Return the (x, y) coordinate for the center point of the cell that contains the specified text.  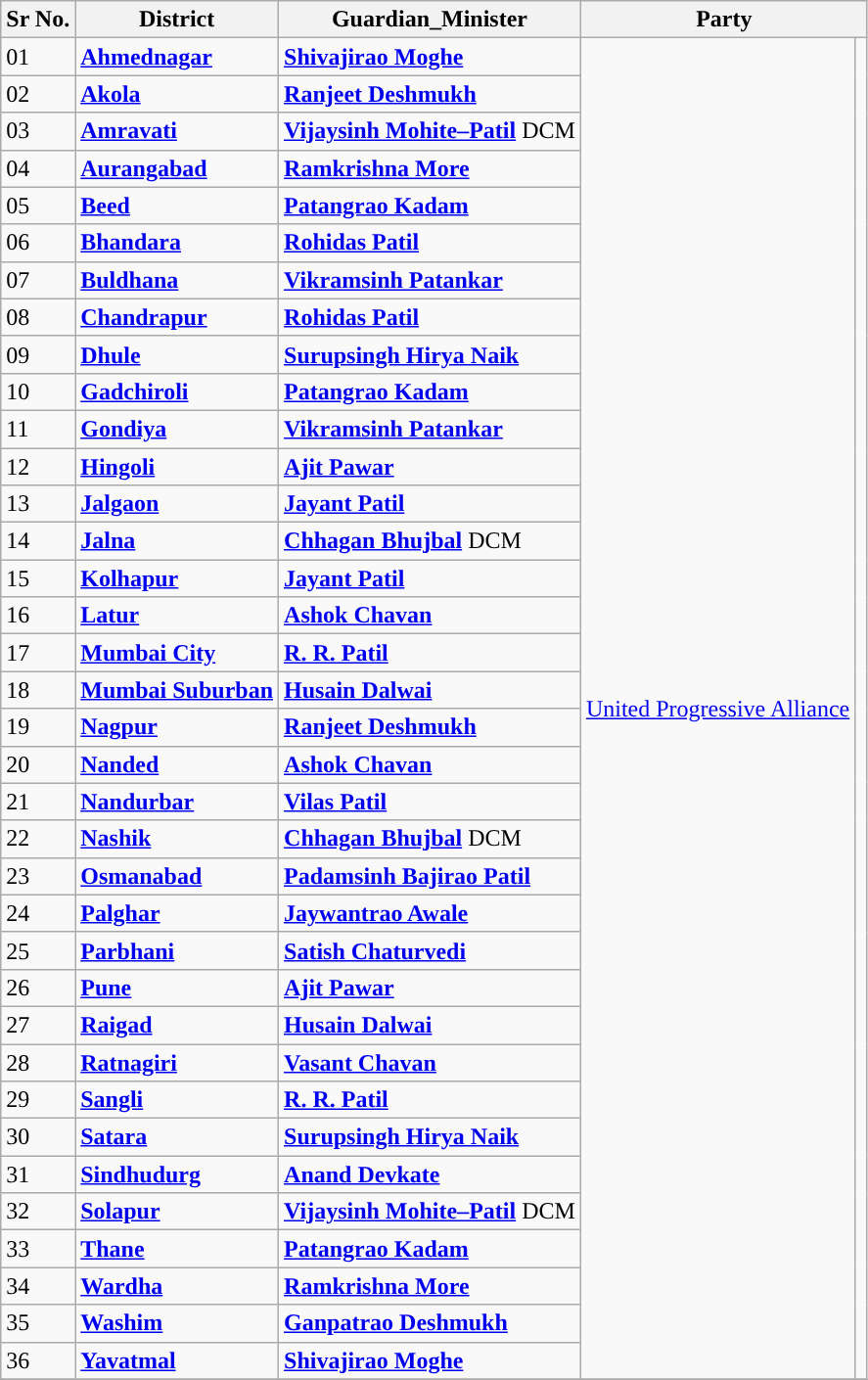
04 (38, 168)
Beed (177, 206)
22 (38, 839)
District (177, 20)
Party (724, 20)
Ratnagiri (177, 1062)
Nagpur (177, 727)
08 (38, 317)
Nanded (177, 764)
05 (38, 206)
Aurangabad (177, 168)
17 (38, 653)
Wardha (177, 1286)
Thane (177, 1249)
Satish Chaturvedi (431, 950)
Sindhudurg (177, 1174)
28 (38, 1062)
15 (38, 578)
Gondiya (177, 429)
Jalna (177, 541)
Gadchiroli (177, 391)
32 (38, 1212)
20 (38, 764)
Vilas Patil (431, 802)
Nandurbar (177, 802)
18 (38, 690)
United Progressive Alliance (717, 709)
Kolhapur (177, 578)
27 (38, 1025)
11 (38, 429)
36 (38, 1360)
Bhandara (177, 243)
Ganpatrao Deshmukh (431, 1323)
Osmanabad (177, 876)
Parbhani (177, 950)
23 (38, 876)
Buldhana (177, 280)
Pune (177, 988)
09 (38, 354)
21 (38, 802)
Akola (177, 94)
30 (38, 1137)
Mumbai Suburban (177, 690)
13 (38, 504)
Sr No. (38, 20)
Nashik (177, 839)
16 (38, 616)
Mumbai City (177, 653)
29 (38, 1100)
10 (38, 391)
Jaywantrao Awale (431, 913)
Padamsinh Bajirao Patil (431, 876)
Anand Devkate (431, 1174)
33 (38, 1249)
Jalgaon (177, 504)
Yavatmal (177, 1360)
19 (38, 727)
14 (38, 541)
Washim (177, 1323)
Solapur (177, 1212)
Sangli (177, 1100)
Satara (177, 1137)
Raigad (177, 1025)
Ahmednagar (177, 57)
Vasant Chavan (431, 1062)
02 (38, 94)
Amravati (177, 131)
25 (38, 950)
35 (38, 1323)
06 (38, 243)
07 (38, 280)
26 (38, 988)
31 (38, 1174)
Dhule (177, 354)
03 (38, 131)
34 (38, 1286)
12 (38, 467)
01 (38, 57)
Chandrapur (177, 317)
Guardian_Minister (431, 20)
Latur (177, 616)
Hingoli (177, 467)
24 (38, 913)
Palghar (177, 913)
